Provide the (x, y) coordinate of the cell's center where the given text is located.  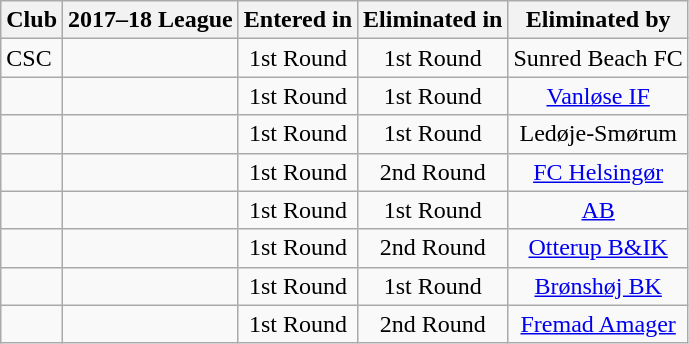
Ledøje-Smørum (598, 134)
2017–18 League (151, 20)
Otterup B&IK (598, 248)
Club (32, 20)
Fremad Amager (598, 324)
Brønshøj BK (598, 286)
AB (598, 210)
Vanløse IF (598, 96)
Eliminated in (433, 20)
Sunred Beach FC (598, 58)
Entered in (298, 20)
CSC (32, 58)
FC Helsingør (598, 172)
Eliminated by (598, 20)
